Return (X, Y) of the center of cell containing provided text 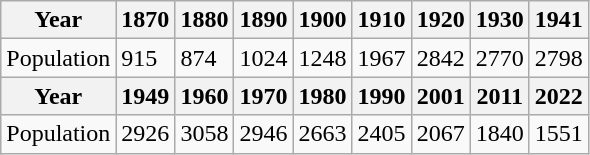
2663 (322, 134)
874 (204, 58)
1949 (146, 96)
1960 (204, 96)
915 (146, 58)
1024 (264, 58)
1920 (440, 20)
2011 (500, 96)
1967 (382, 58)
1870 (146, 20)
2022 (558, 96)
2067 (440, 134)
1551 (558, 134)
1890 (264, 20)
2770 (500, 58)
1900 (322, 20)
2946 (264, 134)
1990 (382, 96)
3058 (204, 134)
2001 (440, 96)
1930 (500, 20)
2842 (440, 58)
1941 (558, 20)
1880 (204, 20)
2405 (382, 134)
1840 (500, 134)
1248 (322, 58)
1980 (322, 96)
2798 (558, 58)
1910 (382, 20)
2926 (146, 134)
1970 (264, 96)
